Determine the [X, Y] coordinate at the center of the cell enclosing the given text.  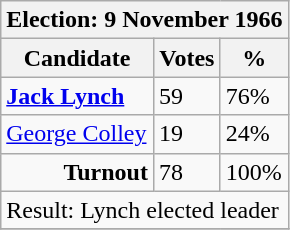
Votes [186, 58]
Election: 9 November 1966 [144, 20]
Jack Lynch [78, 96]
Candidate [78, 58]
76% [254, 96]
% [254, 58]
George Colley [78, 134]
78 [186, 172]
Result: Lynch elected leader [144, 210]
59 [186, 96]
19 [186, 134]
24% [254, 134]
Turnout [78, 172]
100% [254, 172]
